From the cell containing the given text, extract its center point as (x, y) coordinate. 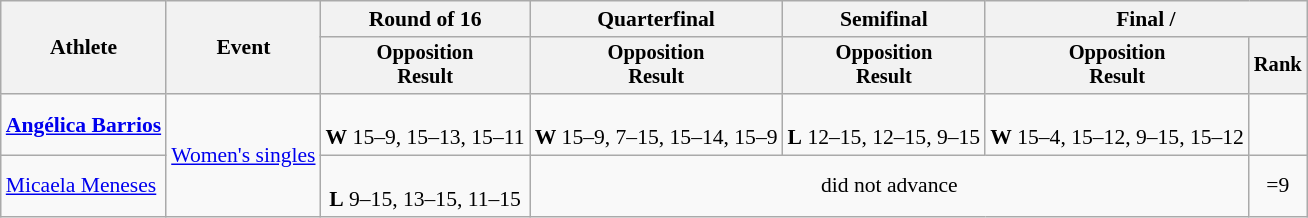
Round of 16 (426, 19)
Micaela Meneses (84, 186)
W 15–9, 7–15, 15–14, 15–9 (656, 124)
=9 (1278, 186)
W 15–4, 15–12, 9–15, 15–12 (1117, 124)
Athlete (84, 48)
Final / (1146, 19)
Event (243, 48)
Rank (1278, 66)
did not advance (890, 186)
L 9–15, 13–15, 11–15 (426, 186)
Semifinal (884, 19)
Women's singles (243, 155)
Angélica Barrios (84, 124)
L 12–15, 12–15, 9–15 (884, 124)
Quarterfinal (656, 19)
W 15–9, 15–13, 15–11 (426, 124)
